Output the [X, Y] coordinate of the center of the cell containing the given text.  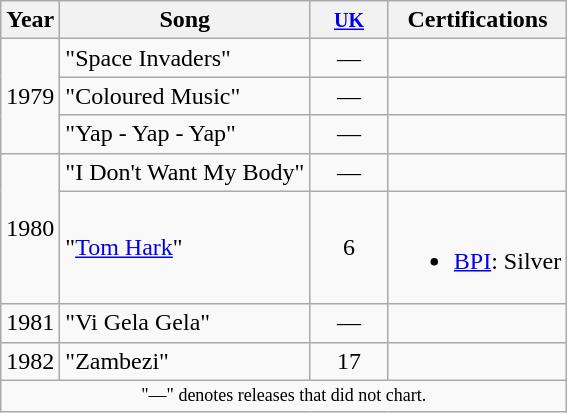
1981 [30, 323]
"Space Invaders" [185, 58]
1982 [30, 361]
"Coloured Music" [185, 96]
"Yap - Yap - Yap" [185, 134]
Year [30, 20]
1980 [30, 228]
Song [185, 20]
"Vi Gela Gela" [185, 323]
BPI: Silver [477, 248]
"—" denotes releases that did not chart. [284, 396]
"Tom Hark" [185, 248]
"Zambezi" [185, 361]
"I Don't Want My Body" [185, 172]
Certifications [477, 20]
6 [350, 248]
17 [350, 361]
1979 [30, 96]
UK [350, 20]
